Locate the cell with the specified text and output its (x, y) center coordinate. 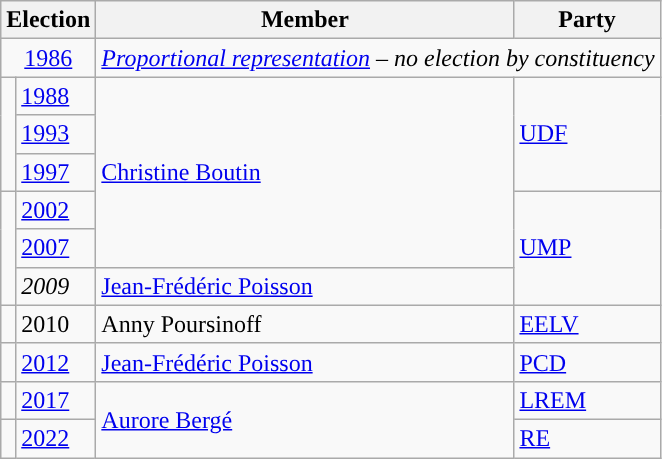
1997 (56, 172)
LREM (587, 400)
2007 (56, 248)
UDF (587, 134)
EELV (587, 324)
Anny Poursinoff (305, 324)
2002 (56, 210)
PCD (587, 362)
2022 (56, 438)
RE (587, 438)
2010 (56, 324)
Member (305, 20)
Proportional representation – no election by constituency (378, 58)
UMP (587, 248)
1993 (56, 134)
1986 (48, 58)
2012 (56, 362)
Aurore Bergé (305, 419)
Party (587, 20)
1988 (56, 96)
Election (48, 20)
2009 (56, 286)
Christine Boutin (305, 172)
2017 (56, 400)
